Return [X, Y] of the center of cell containing provided text 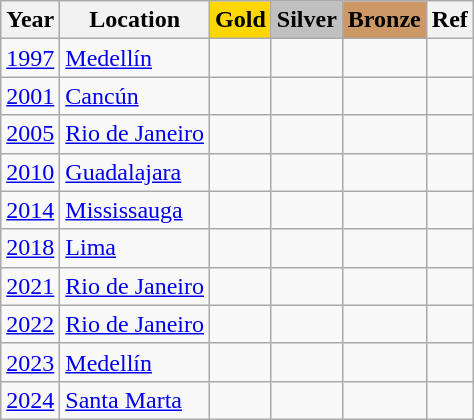
Silver [306, 20]
Lima [135, 248]
2014 [30, 210]
Guadalajara [135, 172]
Location [135, 20]
2005 [30, 134]
Ref [450, 20]
Year [30, 20]
Bronze [384, 20]
2022 [30, 324]
Santa Marta [135, 400]
1997 [30, 58]
Cancún [135, 96]
2023 [30, 362]
Mississauga [135, 210]
2001 [30, 96]
2024 [30, 400]
2018 [30, 248]
2010 [30, 172]
2021 [30, 286]
Gold [241, 20]
